Locate the cell with the specified text and output its (X, Y) center coordinate. 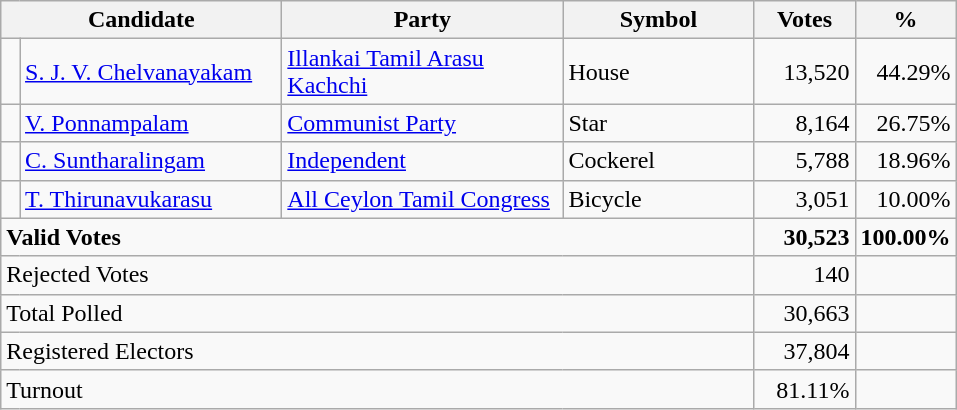
Cockerel (658, 161)
Turnout (378, 389)
Candidate (142, 20)
37,804 (804, 351)
% (906, 20)
Bicycle (658, 199)
Symbol (658, 20)
5,788 (804, 161)
S. J. V. Chelvanayakam (151, 72)
V. Ponnampalam (151, 123)
T. Thirunavukarasu (151, 199)
100.00% (906, 237)
Rejected Votes (378, 275)
44.29% (906, 72)
13,520 (804, 72)
All Ceylon Tamil Congress (422, 199)
Independent (422, 161)
Registered Electors (378, 351)
10.00% (906, 199)
Total Polled (378, 313)
3,051 (804, 199)
C. Suntharalingam (151, 161)
140 (804, 275)
Party (422, 20)
8,164 (804, 123)
Communist Party (422, 123)
18.96% (906, 161)
Votes (804, 20)
Star (658, 123)
30,523 (804, 237)
Valid Votes (378, 237)
81.11% (804, 389)
26.75% (906, 123)
30,663 (804, 313)
House (658, 72)
Illankai Tamil Arasu Kachchi (422, 72)
